Search for the cell housing the specified text and yield its [X, Y] center coordinate. 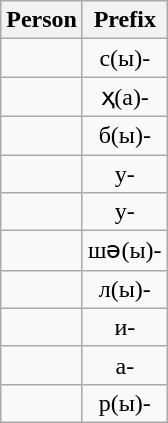
шә(ы)- [124, 251]
р(ы)- [124, 403]
Person [42, 20]
б(ы)- [124, 135]
и- [124, 327]
л(ы)- [124, 289]
Prefix [124, 20]
с(ы)- [124, 58]
ҳ(а)- [124, 97]
а- [124, 365]
